Output the [X, Y] coordinate of the center of the cell containing the given text.  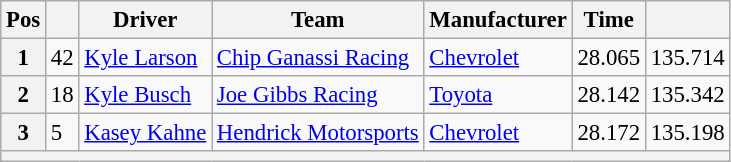
135.198 [688, 133]
18 [62, 95]
Toyota [498, 95]
Hendrick Motorsports [318, 133]
28.172 [608, 133]
42 [62, 58]
2 [24, 95]
28.065 [608, 58]
Chip Ganassi Racing [318, 58]
3 [24, 133]
Time [608, 20]
Kyle Larson [146, 58]
Kasey Kahne [146, 133]
Joe Gibbs Racing [318, 95]
1 [24, 58]
135.342 [688, 95]
135.714 [688, 58]
Driver [146, 20]
Kyle Busch [146, 95]
5 [62, 133]
Manufacturer [498, 20]
28.142 [608, 95]
Pos [24, 20]
Team [318, 20]
